Detect which cell encompasses the target text, then output its (x, y) center coordinate. 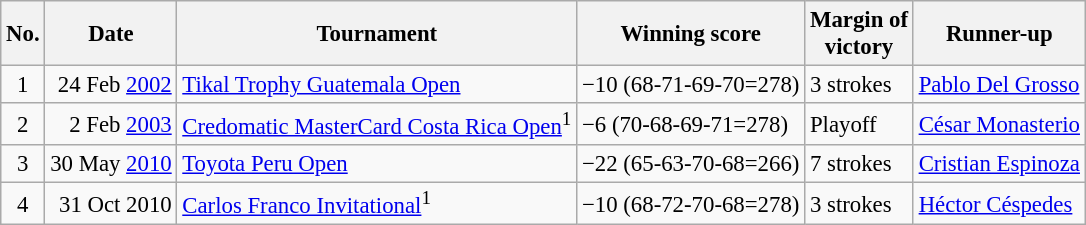
Tikal Trophy Guatemala Open (377, 85)
31 Oct 2010 (111, 204)
Pablo Del Grosso (999, 85)
Héctor Céspedes (999, 204)
Carlos Franco Invitational1 (377, 204)
Credomatic MasterCard Costa Rica Open1 (377, 124)
4 (23, 204)
−6 (70-68-69-71=278) (691, 124)
2 Feb 2003 (111, 124)
César Monasterio (999, 124)
30 May 2010 (111, 164)
7 strokes (860, 164)
No. (23, 34)
2 (23, 124)
−10 (68-71-69-70=278) (691, 85)
24 Feb 2002 (111, 85)
Toyota Peru Open (377, 164)
Cristian Espinoza (999, 164)
Playoff (860, 124)
Runner-up (999, 34)
Date (111, 34)
−22 (65-63-70-68=266) (691, 164)
Winning score (691, 34)
1 (23, 85)
3 (23, 164)
Margin ofvictory (860, 34)
−10 (68-72-70-68=278) (691, 204)
Tournament (377, 34)
